Find where the given text appears and provide that cell's center as (x, y) coordinate. 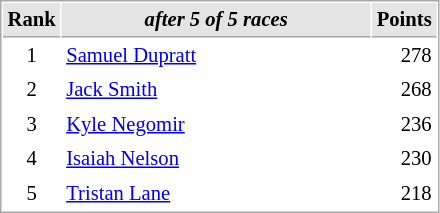
1 (32, 56)
3 (32, 124)
218 (404, 194)
4 (32, 158)
Jack Smith (216, 90)
268 (404, 90)
236 (404, 124)
Rank (32, 20)
Samuel Dupratt (216, 56)
Kyle Negomir (216, 124)
Isaiah Nelson (216, 158)
Points (404, 20)
230 (404, 158)
after 5 of 5 races (216, 20)
Tristan Lane (216, 194)
278 (404, 56)
5 (32, 194)
2 (32, 90)
